Pinpoint the cell where the given text exists, returning its (X, Y) midpoint coordinate. 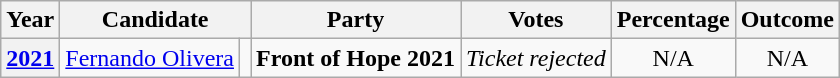
Party (356, 20)
Votes (536, 20)
Percentage (673, 20)
Candidate (156, 20)
Ticket rejected (536, 58)
Year (30, 20)
Outcome (787, 20)
Front of Hope 2021 (356, 58)
2021 (30, 58)
Fernando Olivera (150, 58)
